Provide the [x, y] coordinate of the cell's center where the given text is located.  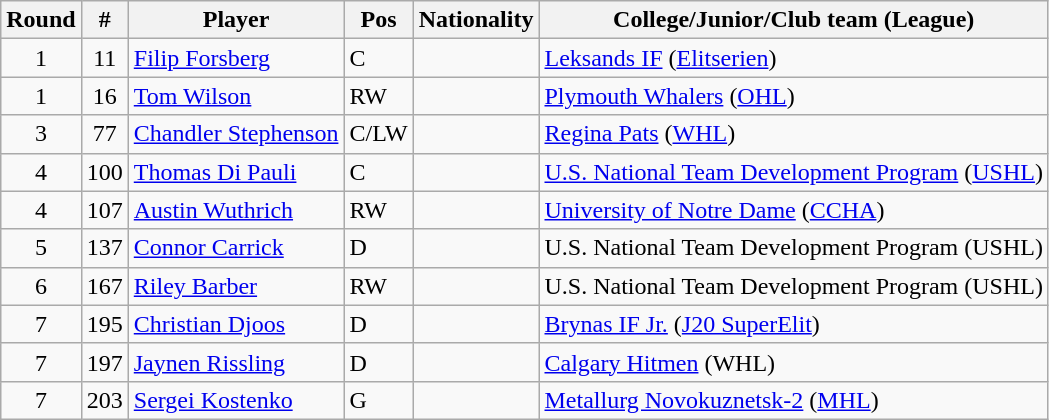
Metallurg Novokuznetsk-2 (MHL) [794, 400]
G [378, 400]
197 [104, 362]
11 [104, 58]
Jaynen Rissling [236, 362]
Riley Barber [236, 286]
Austin Wuthrich [236, 210]
Calgary Hitmen (WHL) [794, 362]
Thomas Di Pauli [236, 172]
Chandler Stephenson [236, 134]
16 [104, 96]
Pos [378, 20]
C/LW [378, 134]
Connor Carrick [236, 248]
Nationality [476, 20]
Filip Forsberg [236, 58]
Brynas IF Jr. (J20 SuperElit) [794, 324]
137 [104, 248]
77 [104, 134]
Christian Djoos [236, 324]
3 [41, 134]
# [104, 20]
Sergei Kostenko [236, 400]
5 [41, 248]
Regina Pats (WHL) [794, 134]
Tom Wilson [236, 96]
College/Junior/Club team (League) [794, 20]
Player [236, 20]
Plymouth Whalers (OHL) [794, 96]
167 [104, 286]
203 [104, 400]
University of Notre Dame (CCHA) [794, 210]
Leksands IF (Elitserien) [794, 58]
6 [41, 286]
195 [104, 324]
100 [104, 172]
107 [104, 210]
Round [41, 20]
